Extract the [X, Y] coordinate from the center of the cell holding the provided text.  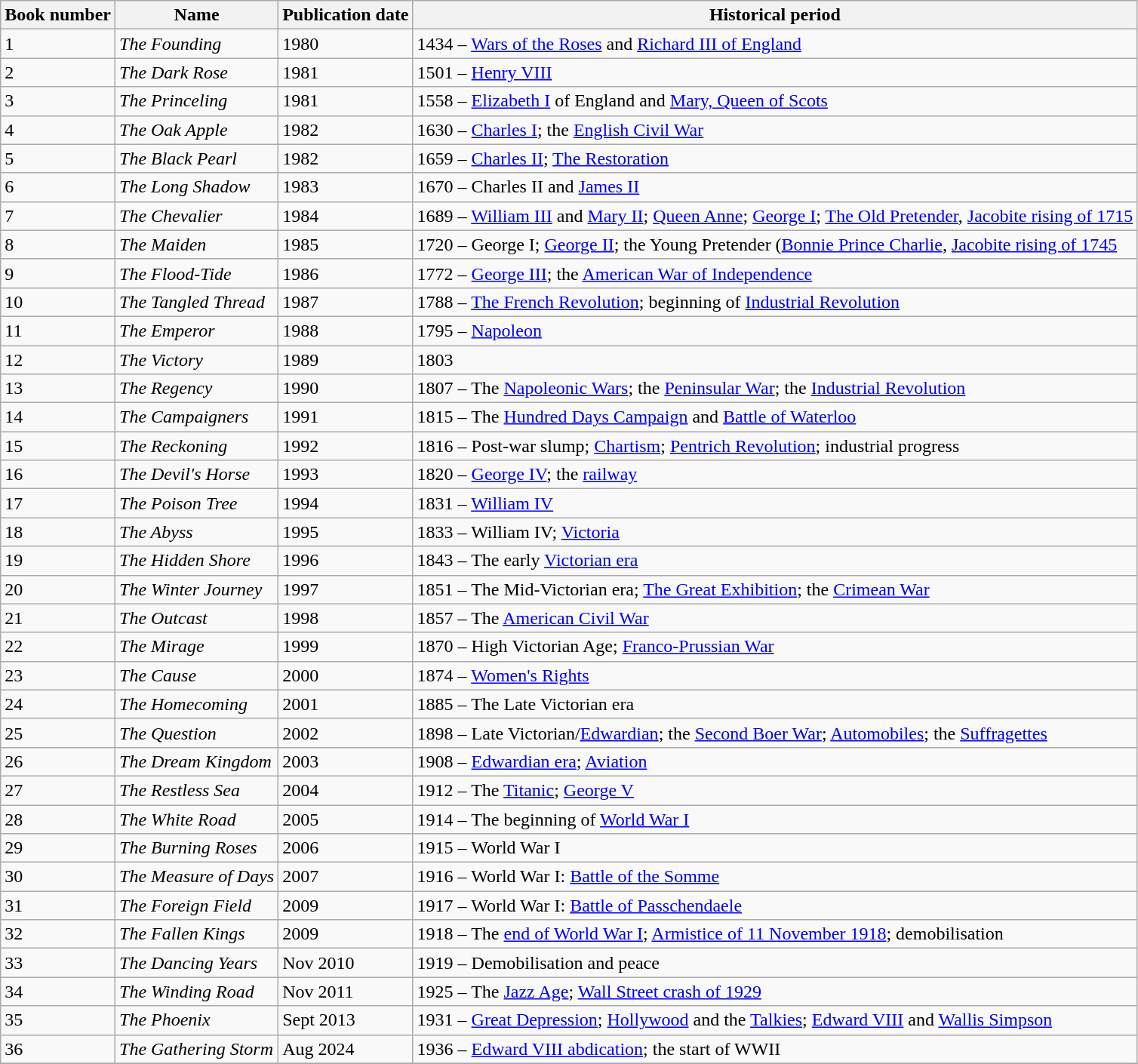
1772 – George III; the American War of Independence [775, 273]
2005 [346, 819]
Historical period [775, 15]
1936 – Edward VIII abdication; the start of WWII [775, 1049]
1992 [346, 446]
23 [58, 675]
1990 [346, 389]
The White Road [197, 819]
26 [58, 761]
1558 – Elizabeth I of England and Mary, Queen of Scots [775, 101]
1989 [346, 360]
36 [58, 1049]
The Fallen Kings [197, 934]
1915 – World War I [775, 848]
2001 [346, 704]
35 [58, 1020]
The Cause [197, 675]
6 [58, 187]
The Phoenix [197, 1020]
1986 [346, 273]
21 [58, 618]
The Gathering Storm [197, 1049]
7 [58, 216]
1985 [346, 244]
1997 [346, 589]
The Foreign Field [197, 906]
2006 [346, 848]
The Burning Roses [197, 848]
1885 – The Late Victorian era [775, 704]
2000 [346, 675]
The Tangled Thread [197, 302]
The Mirage [197, 647]
The Regency [197, 389]
Nov 2011 [346, 992]
1908 – Edwardian era; Aviation [775, 761]
Sept 2013 [346, 1020]
The Founding [197, 44]
2 [58, 72]
11 [58, 331]
The Dark Rose [197, 72]
2002 [346, 733]
31 [58, 906]
The Flood-Tide [197, 273]
1993 [346, 475]
1857 – The American Civil War [775, 618]
1795 – Napoleon [775, 331]
The Emperor [197, 331]
5 [58, 158]
The Winter Journey [197, 589]
1919 – Demobilisation and peace [775, 963]
The Homecoming [197, 704]
22 [58, 647]
1843 – The early Victorian era [775, 561]
1788 – The French Revolution; beginning of Industrial Revolution [775, 302]
The Victory [197, 360]
34 [58, 992]
9 [58, 273]
1870 – High Victorian Age; Franco-Prussian War [775, 647]
4 [58, 130]
1991 [346, 417]
Publication date [346, 15]
The Abyss [197, 532]
The Measure of Days [197, 877]
1815 – The Hundred Days Campaign and Battle of Waterloo [775, 417]
1925 – The Jazz Age; Wall Street crash of 1929 [775, 992]
24 [58, 704]
1670 – Charles II and James II [775, 187]
1820 – George IV; the railway [775, 475]
1931 – Great Depression; Hollywood and the Talkies; Edward VIII and Wallis Simpson [775, 1020]
33 [58, 963]
1630 – Charles I; the English Civil War [775, 130]
Book number [58, 15]
32 [58, 934]
1994 [346, 503]
Aug 2024 [346, 1049]
2003 [346, 761]
The Campaigners [197, 417]
1914 – The beginning of World War I [775, 819]
1999 [346, 647]
The Devil's Horse [197, 475]
25 [58, 733]
1916 – World War I: Battle of the Somme [775, 877]
17 [58, 503]
20 [58, 589]
2004 [346, 790]
The Chevalier [197, 216]
1501 – Henry VIII [775, 72]
1831 – William IV [775, 503]
27 [58, 790]
1912 – The Titanic; George V [775, 790]
1816 – Post-war slump; Chartism; Pentrich Revolution; industrial progress [775, 446]
10 [58, 302]
1918 – The end of World War I; Armistice of 11 November 1918; demobilisation [775, 934]
1874 – Women's Rights [775, 675]
1720 – George I; George II; the Young Pretender (Bonnie Prince Charlie, Jacobite rising of 1745 [775, 244]
1987 [346, 302]
12 [58, 360]
1983 [346, 187]
The Long Shadow [197, 187]
The Poison Tree [197, 503]
The Maiden [197, 244]
1 [58, 44]
Name [197, 15]
1995 [346, 532]
18 [58, 532]
The Reckoning [197, 446]
The Princeling [197, 101]
19 [58, 561]
The Dancing Years [197, 963]
1898 – Late Victorian/Edwardian; the Second Boer War; Automobiles; the Suffragettes [775, 733]
The Question [197, 733]
8 [58, 244]
1980 [346, 44]
29 [58, 848]
14 [58, 417]
1689 – William III and Mary II; Queen Anne; George I; The Old Pretender, Jacobite rising of 1715 [775, 216]
The Oak Apple [197, 130]
2007 [346, 877]
28 [58, 819]
1996 [346, 561]
1833 – William IV; Victoria [775, 532]
1803 [775, 360]
The Black Pearl [197, 158]
The Outcast [197, 618]
1988 [346, 331]
The Restless Sea [197, 790]
15 [58, 446]
3 [58, 101]
30 [58, 877]
1984 [346, 216]
1998 [346, 618]
1851 – The Mid-Victorian era; The Great Exhibition; the Crimean War [775, 589]
13 [58, 389]
1917 – World War I: Battle of Passchendaele [775, 906]
The Winding Road [197, 992]
Nov 2010 [346, 963]
1659 – Charles II; The Restoration [775, 158]
1807 – The Napoleonic Wars; the Peninsular War; the Industrial Revolution [775, 389]
1434 – Wars of the Roses and Richard III of England [775, 44]
The Dream Kingdom [197, 761]
The Hidden Shore [197, 561]
16 [58, 475]
